Capture the cell that displays the provided text and extract its [x, y] central coordinate. 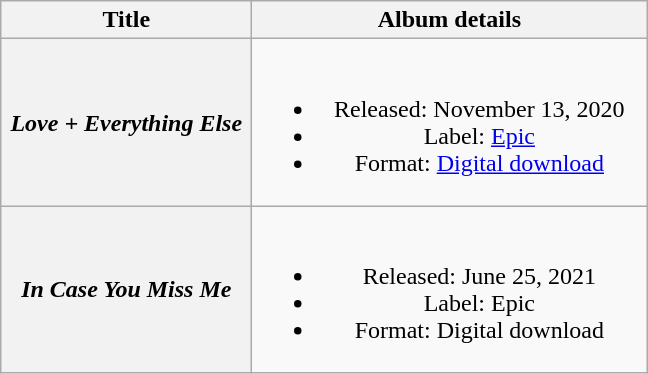
Released: November 13, 2020Label: EpicFormat: Digital download [450, 122]
Released: June 25, 2021Label: EpicFormat: Digital download [450, 290]
Love + Everything Else [126, 122]
Album details [450, 20]
Title [126, 20]
In Case You Miss Me [126, 290]
